Scan for the cell matching the given text and deliver its [x, y] coordinate at center. 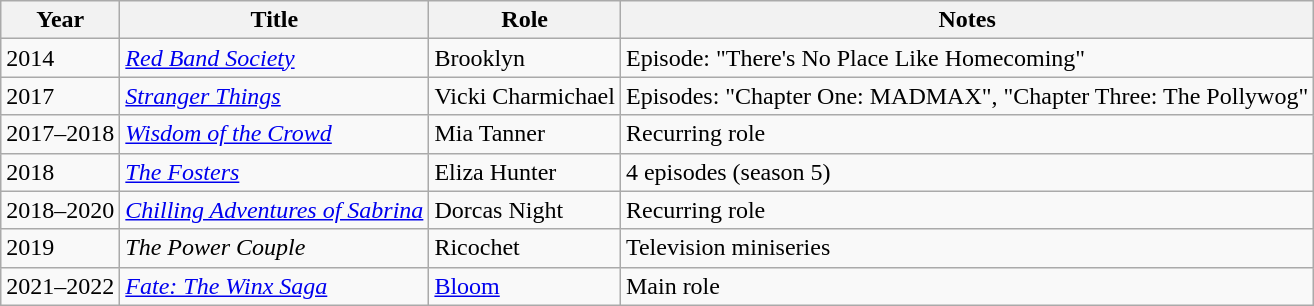
Fate: The Winx Saga [274, 286]
2017–2018 [60, 134]
Vicki Charmichael [525, 96]
The Power Couple [274, 248]
2019 [60, 248]
Notes [966, 20]
Television miniseries [966, 248]
Eliza Hunter [525, 172]
Bloom [525, 286]
2017 [60, 96]
Dorcas Night [525, 210]
The Fosters [274, 172]
Main role [966, 286]
Episodes: "Chapter One: MADMAX", "Chapter Three: The Pollywog" [966, 96]
2021–2022 [60, 286]
2018–2020 [60, 210]
Title [274, 20]
Wisdom of the Crowd [274, 134]
Red Band Society [274, 58]
Brooklyn [525, 58]
Mia Tanner [525, 134]
2014 [60, 58]
4 episodes (season 5) [966, 172]
Ricochet [525, 248]
2018 [60, 172]
Year [60, 20]
Stranger Things [274, 96]
Role [525, 20]
Episode: "There's No Place Like Homecoming" [966, 58]
Chilling Adventures of Sabrina [274, 210]
